Extract the (x, y) coordinate from the center of the cell holding the provided text.  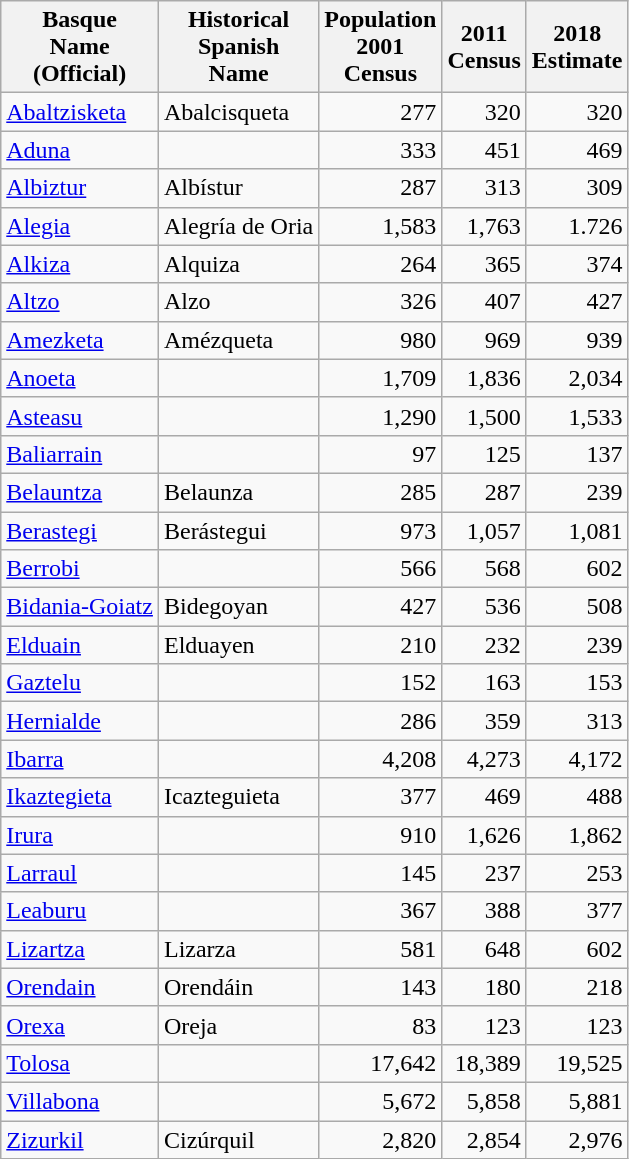
152 (380, 683)
145 (380, 873)
253 (577, 873)
359 (484, 721)
5,858 (484, 1101)
488 (577, 797)
Amézqueta (238, 340)
218 (577, 987)
264 (380, 264)
17,642 (380, 1063)
4,172 (577, 759)
568 (484, 569)
1,583 (380, 226)
Zizurkil (80, 1139)
232 (484, 645)
Icazteguieta (238, 797)
Larraul (80, 873)
1,290 (380, 416)
19,525 (577, 1063)
Tolosa (80, 1063)
Berastegi (80, 531)
374 (577, 264)
Irura (80, 835)
HistoricalSpanishName (238, 47)
Abaltzisketa (80, 112)
326 (380, 302)
4,208 (380, 759)
Ibarra (80, 759)
365 (484, 264)
Gaztelu (80, 683)
2,976 (577, 1139)
83 (380, 1025)
407 (484, 302)
143 (380, 987)
Aduna (80, 150)
Lizarza (238, 949)
BasqueName(Official) (80, 47)
939 (577, 340)
910 (380, 835)
Orendáin (238, 987)
2,854 (484, 1139)
Villabona (80, 1101)
18,389 (484, 1063)
2,820 (380, 1139)
Leaburu (80, 911)
1,081 (577, 531)
969 (484, 340)
Oreja (238, 1025)
1,626 (484, 835)
4,273 (484, 759)
648 (484, 949)
536 (484, 607)
508 (577, 607)
Belaunza (238, 492)
277 (380, 112)
180 (484, 987)
285 (380, 492)
1,763 (484, 226)
Alzo (238, 302)
309 (577, 188)
566 (380, 569)
1,709 (380, 378)
2011Census (484, 47)
Lizartza (80, 949)
Anoeta (80, 378)
Bidegoyan (238, 607)
163 (484, 683)
Elduain (80, 645)
388 (484, 911)
Amezketa (80, 340)
581 (380, 949)
973 (380, 531)
Baliarrain (80, 454)
1,057 (484, 531)
1,862 (577, 835)
137 (577, 454)
5,881 (577, 1101)
1,533 (577, 416)
125 (484, 454)
Orendain (80, 987)
Albístur (238, 188)
Cizúrquil (238, 1139)
Ikaztegieta (80, 797)
Berrobi (80, 569)
Elduayen (238, 645)
1.726 (577, 226)
1,836 (484, 378)
Alegría de Oria (238, 226)
980 (380, 340)
367 (380, 911)
153 (577, 683)
210 (380, 645)
286 (380, 721)
Alquiza (238, 264)
Belauntza (80, 492)
97 (380, 454)
Berástegui (238, 531)
Abalcisqueta (238, 112)
333 (380, 150)
Albiztur (80, 188)
Population2001Census (380, 47)
Asteasu (80, 416)
1,500 (484, 416)
237 (484, 873)
Orexa (80, 1025)
2018Estimate (577, 47)
Hernialde (80, 721)
Altzo (80, 302)
5,672 (380, 1101)
Alkiza (80, 264)
2,034 (577, 378)
Bidania-Goiatz (80, 607)
Alegia (80, 226)
451 (484, 150)
